Return (X, Y) of the center of cell containing provided text 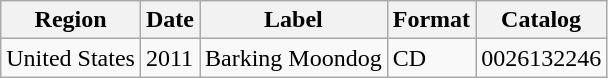
Label (294, 20)
United States (71, 58)
2011 (170, 58)
0026132246 (542, 58)
Date (170, 20)
Catalog (542, 20)
Region (71, 20)
CD (431, 58)
Format (431, 20)
Barking Moondog (294, 58)
